Scan for the cell matching the given text and deliver its (X, Y) coordinate at center. 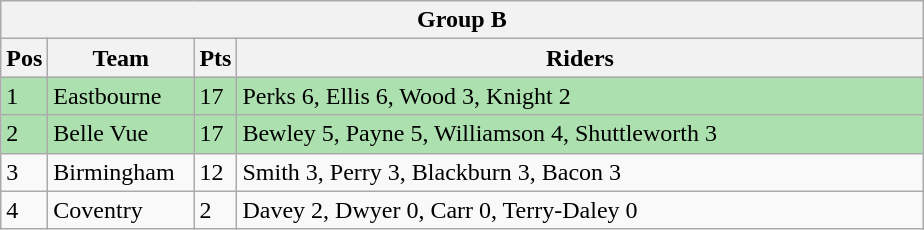
Belle Vue (121, 134)
Riders (580, 58)
Coventry (121, 210)
Birmingham (121, 172)
Pos (24, 58)
Bewley 5, Payne 5, Williamson 4, Shuttleworth 3 (580, 134)
3 (24, 172)
Eastbourne (121, 96)
Davey 2, Dwyer 0, Carr 0, Terry-Daley 0 (580, 210)
Group B (462, 20)
4 (24, 210)
Team (121, 58)
Perks 6, Ellis 6, Wood 3, Knight 2 (580, 96)
1 (24, 96)
Smith 3, Perry 3, Blackburn 3, Bacon 3 (580, 172)
Pts (216, 58)
12 (216, 172)
